Return [x, y] of the center of cell containing provided text 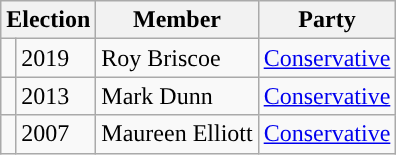
2007 [56, 134]
Maureen Elliott [177, 134]
Election [48, 20]
Roy Briscoe [177, 58]
2019 [56, 58]
Member [177, 20]
Party [327, 20]
2013 [56, 96]
Mark Dunn [177, 96]
